Provide the [x, y] coordinate of the cell's center where the given text is located.  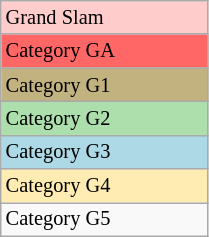
Category G4 [104, 186]
Category G1 [104, 85]
Grand Slam [104, 17]
Category G5 [104, 219]
Category GA [104, 51]
Category G2 [104, 118]
Category G3 [104, 152]
